Output the [x, y] coordinate of the center of the cell containing the given text.  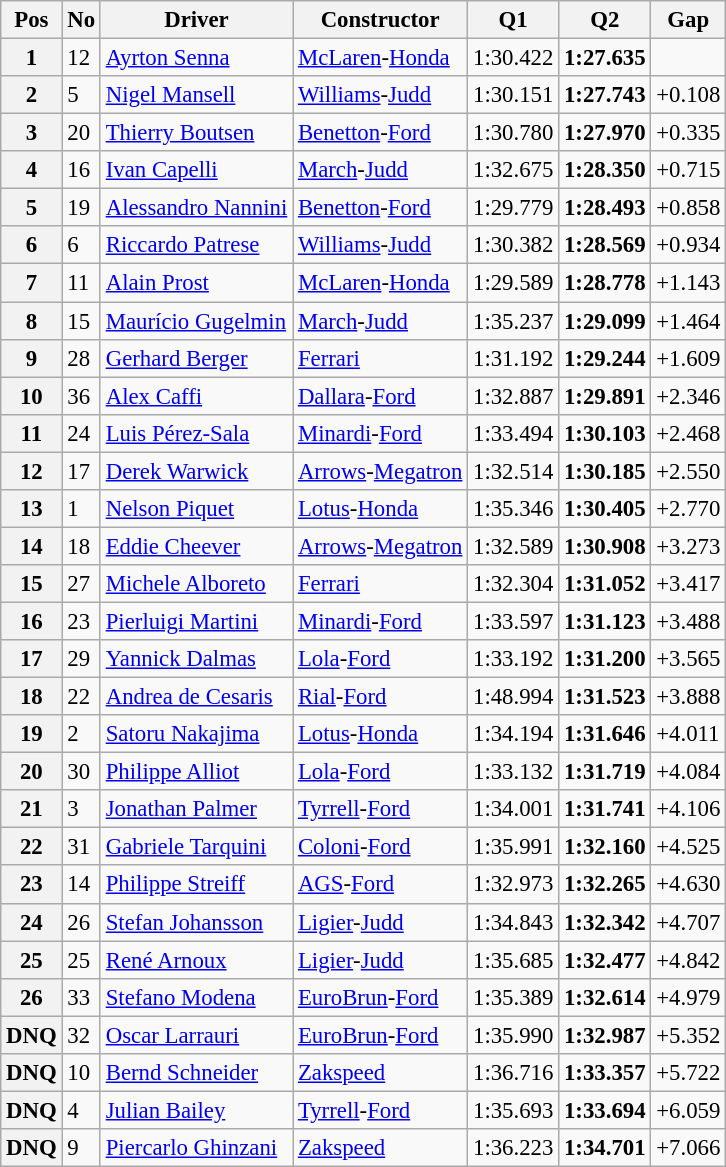
1:31.646 [605, 734]
1:29.244 [605, 358]
Ayrton Senna [196, 58]
1:32.514 [514, 471]
1:29.779 [514, 208]
31 [81, 847]
Eddie Cheever [196, 546]
27 [81, 584]
1:35.693 [514, 1110]
1:30.185 [605, 471]
Stefan Johansson [196, 922]
29 [81, 659]
Nigel Mansell [196, 95]
1:35.991 [514, 847]
28 [81, 358]
Coloni-Ford [380, 847]
+0.934 [688, 245]
Oscar Larrauri [196, 1035]
+0.715 [688, 170]
Pos [32, 20]
30 [81, 772]
1:33.192 [514, 659]
+4.630 [688, 885]
1:31.123 [605, 621]
1:28.493 [605, 208]
Riccardo Patrese [196, 245]
1:36.223 [514, 1148]
Q2 [605, 20]
+2.550 [688, 471]
1:27.635 [605, 58]
1:30.382 [514, 245]
1:33.494 [514, 433]
1:35.990 [514, 1035]
1:32.477 [605, 960]
1:29.589 [514, 283]
1:33.357 [605, 1073]
Philippe Alliot [196, 772]
1:30.405 [605, 509]
+1.609 [688, 358]
1:31.523 [605, 697]
Rial-Ford [380, 697]
Driver [196, 20]
Alain Prost [196, 283]
+6.059 [688, 1110]
1:34.843 [514, 922]
Gabriele Tarquini [196, 847]
1:30.151 [514, 95]
+2.468 [688, 433]
7 [32, 283]
+4.106 [688, 809]
1:32.589 [514, 546]
1:32.887 [514, 396]
32 [81, 1035]
Derek Warwick [196, 471]
+0.335 [688, 133]
Dallara-Ford [380, 396]
Jonathan Palmer [196, 809]
1:33.132 [514, 772]
1:28.778 [605, 283]
1:32.973 [514, 885]
8 [32, 321]
+4.525 [688, 847]
+4.011 [688, 734]
AGS-Ford [380, 885]
1:29.099 [605, 321]
1:32.675 [514, 170]
33 [81, 997]
+2.346 [688, 396]
+4.842 [688, 960]
Bernd Schneider [196, 1073]
Nelson Piquet [196, 509]
1:30.908 [605, 546]
Gerhard Berger [196, 358]
1:34.001 [514, 809]
+3.888 [688, 697]
21 [32, 809]
+5.722 [688, 1073]
+1.143 [688, 283]
+7.066 [688, 1148]
Gap [688, 20]
1:33.694 [605, 1110]
Piercarlo Ghinzani [196, 1148]
1:30.422 [514, 58]
1:35.346 [514, 509]
+1.464 [688, 321]
1:34.194 [514, 734]
36 [81, 396]
Alessandro Nannini [196, 208]
+2.770 [688, 509]
Q1 [514, 20]
Ivan Capelli [196, 170]
1:32.160 [605, 847]
1:28.350 [605, 170]
+3.273 [688, 546]
Maurício Gugelmin [196, 321]
Luis Pérez-Sala [196, 433]
Yannick Dalmas [196, 659]
1:29.891 [605, 396]
Constructor [380, 20]
René Arnoux [196, 960]
Pierluigi Martini [196, 621]
1:31.200 [605, 659]
1:32.304 [514, 584]
1:33.597 [514, 621]
1:35.685 [514, 960]
+5.352 [688, 1035]
1:27.743 [605, 95]
Satoru Nakajima [196, 734]
1:27.970 [605, 133]
Alex Caffi [196, 396]
1:32.614 [605, 997]
Andrea de Cesaris [196, 697]
Stefano Modena [196, 997]
+0.858 [688, 208]
Michele Alboreto [196, 584]
1:36.716 [514, 1073]
Julian Bailey [196, 1110]
1:30.780 [514, 133]
1:31.719 [605, 772]
1:32.265 [605, 885]
1:35.237 [514, 321]
1:31.052 [605, 584]
1:32.342 [605, 922]
No [81, 20]
13 [32, 509]
+3.488 [688, 621]
1:35.389 [514, 997]
1:28.569 [605, 245]
1:31.192 [514, 358]
Thierry Boutsen [196, 133]
1:32.987 [605, 1035]
1:34.701 [605, 1148]
1:48.994 [514, 697]
+4.979 [688, 997]
+4.707 [688, 922]
Philippe Streiff [196, 885]
+4.084 [688, 772]
+3.565 [688, 659]
+3.417 [688, 584]
1:31.741 [605, 809]
1:30.103 [605, 433]
+0.108 [688, 95]
